Detect which cell encompasses the target text, then output its (X, Y) center coordinate. 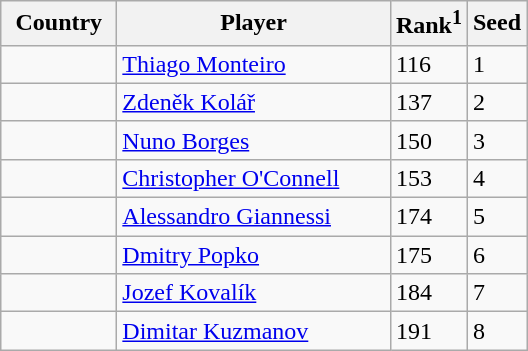
Player (254, 24)
137 (428, 102)
174 (428, 217)
Alessandro Giannessi (254, 217)
175 (428, 255)
Christopher O'Connell (254, 178)
Nuno Borges (254, 140)
150 (428, 140)
191 (428, 331)
Rank1 (428, 24)
Thiago Monteiro (254, 64)
4 (496, 178)
2 (496, 102)
8 (496, 331)
7 (496, 293)
Dmitry Popko (254, 255)
Zdeněk Kolář (254, 102)
Seed (496, 24)
Jozef Kovalík (254, 293)
153 (428, 178)
6 (496, 255)
3 (496, 140)
184 (428, 293)
116 (428, 64)
5 (496, 217)
Dimitar Kuzmanov (254, 331)
Country (59, 24)
1 (496, 64)
